Capture the cell that displays the provided text and extract its (X, Y) central coordinate. 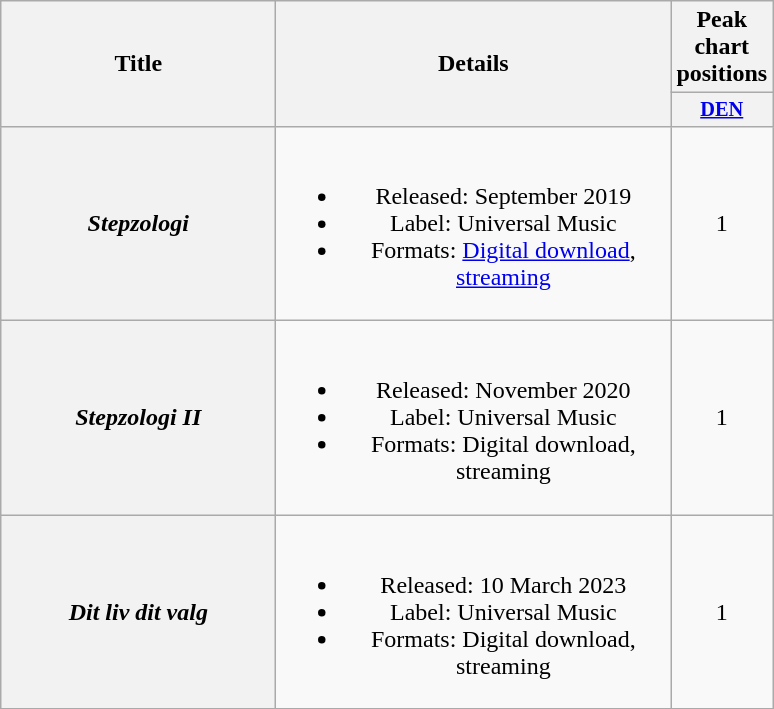
Dit liv dit valg (138, 612)
Released: September 2019Label: Universal MusicFormats: Digital download, streaming (474, 223)
Title (138, 64)
Stepzologi II (138, 418)
DEN (722, 110)
Peak chart positions (722, 47)
Details (474, 64)
Released: 10 March 2023Label: Universal MusicFormats: Digital download, streaming (474, 612)
Stepzologi (138, 223)
Released: November 2020Label: Universal MusicFormats: Digital download, streaming (474, 418)
